Identify which cell holds the provided text, then report its (X, Y) central coordinate. 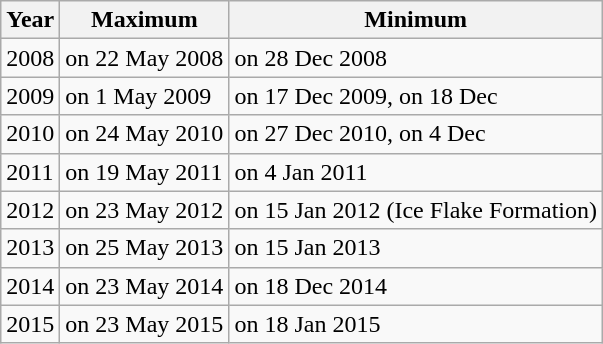
2014 (30, 286)
on 23 May 2015 (144, 324)
on 23 May 2012 (144, 210)
on 19 May 2011 (144, 172)
on 18 Dec 2014 (416, 286)
2010 (30, 134)
Minimum (416, 20)
2009 (30, 96)
on 1 May 2009 (144, 96)
on 23 May 2014 (144, 286)
2013 (30, 248)
on 18 Jan 2015 (416, 324)
on 15 Jan 2013 (416, 248)
2011 (30, 172)
on 17 Dec 2009, on 18 Dec (416, 96)
on 15 Jan 2012 (Ice Flake Formation) (416, 210)
on 25 May 2013 (144, 248)
on 4 Jan 2011 (416, 172)
Year (30, 20)
2012 (30, 210)
Maximum (144, 20)
on 27 Dec 2010, on 4 Dec (416, 134)
on 28 Dec 2008 (416, 58)
on 24 May 2010 (144, 134)
on 22 May 2008 (144, 58)
2008 (30, 58)
2015 (30, 324)
